Scan for the cell matching the given text and deliver its (x, y) coordinate at center. 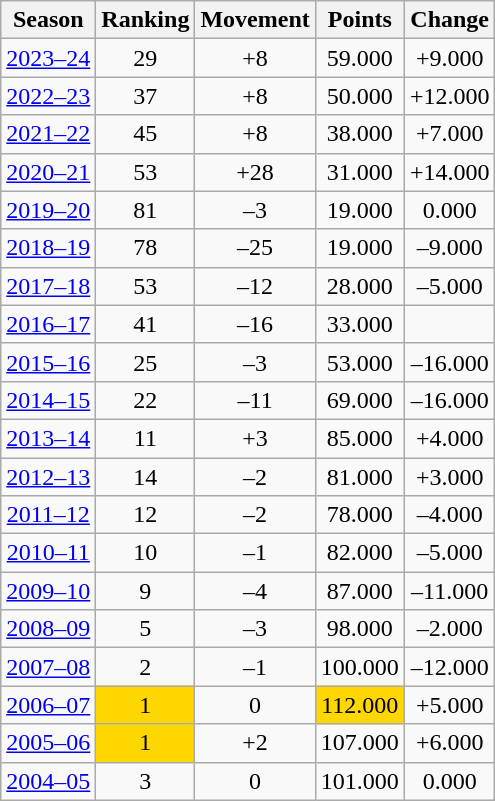
37 (146, 96)
+3 (255, 438)
41 (146, 324)
2006–07 (48, 705)
2010–11 (48, 553)
11 (146, 438)
–4.000 (450, 515)
2008–09 (48, 629)
–9.000 (450, 248)
87.000 (360, 591)
33.000 (360, 324)
–2.000 (450, 629)
10 (146, 553)
31.000 (360, 172)
22 (146, 400)
2007–08 (48, 667)
78 (146, 248)
+14.000 (450, 172)
2015–16 (48, 362)
2009–10 (48, 591)
28.000 (360, 286)
+28 (255, 172)
Change (450, 20)
Points (360, 20)
82.000 (360, 553)
2012–13 (48, 477)
101.000 (360, 781)
98.000 (360, 629)
14 (146, 477)
25 (146, 362)
78.000 (360, 515)
2020–21 (48, 172)
2013–14 (48, 438)
2014–15 (48, 400)
Ranking (146, 20)
+2 (255, 743)
2016–17 (48, 324)
+4.000 (450, 438)
100.000 (360, 667)
112.000 (360, 705)
–16 (255, 324)
–11 (255, 400)
Movement (255, 20)
2021–22 (48, 134)
Season (48, 20)
107.000 (360, 743)
+12.000 (450, 96)
5 (146, 629)
–25 (255, 248)
2011–12 (48, 515)
2005–06 (48, 743)
–12 (255, 286)
–12.000 (450, 667)
2023–24 (48, 58)
45 (146, 134)
81.000 (360, 477)
–4 (255, 591)
9 (146, 591)
69.000 (360, 400)
38.000 (360, 134)
+6.000 (450, 743)
+3.000 (450, 477)
81 (146, 210)
–11.000 (450, 591)
12 (146, 515)
2004–05 (48, 781)
29 (146, 58)
2019–20 (48, 210)
2017–18 (48, 286)
59.000 (360, 58)
2018–19 (48, 248)
+7.000 (450, 134)
53.000 (360, 362)
2 (146, 667)
+5.000 (450, 705)
85.000 (360, 438)
2022–23 (48, 96)
50.000 (360, 96)
3 (146, 781)
+9.000 (450, 58)
